Return [x, y] of the center of cell containing provided text 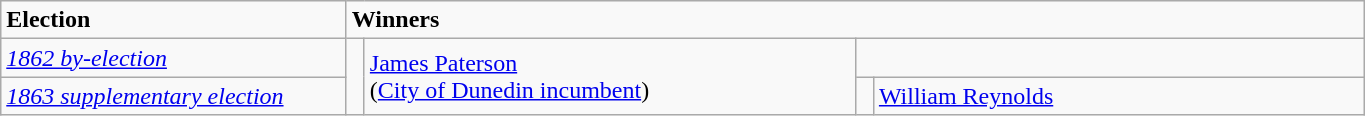
William Reynolds [1118, 96]
James Paterson(City of Dunedin incumbent) [610, 77]
Winners [855, 20]
1863 supplementary election [174, 96]
Election [174, 20]
1862 by-election [174, 58]
